Detect which cell encompasses the target text, then output its (x, y) center coordinate. 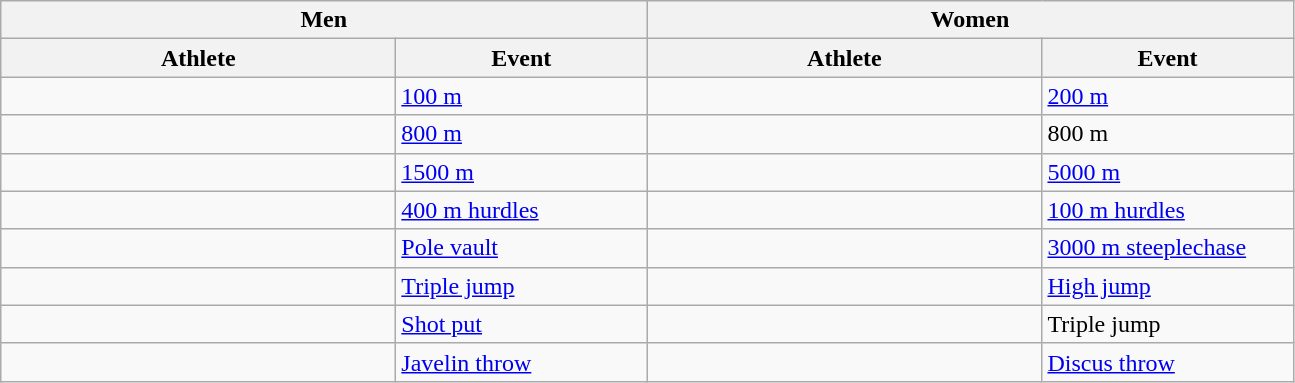
Javelin throw (522, 362)
Men (324, 20)
Women (970, 20)
3000 m steeplechase (1168, 248)
Pole vault (522, 248)
100 m hurdles (1168, 210)
1500 m (522, 172)
200 m (1168, 96)
100 m (522, 96)
Discus throw (1168, 362)
Shot put (522, 324)
5000 m (1168, 172)
400 m hurdles (522, 210)
High jump (1168, 286)
